Return [x, y] of the center of cell containing provided text 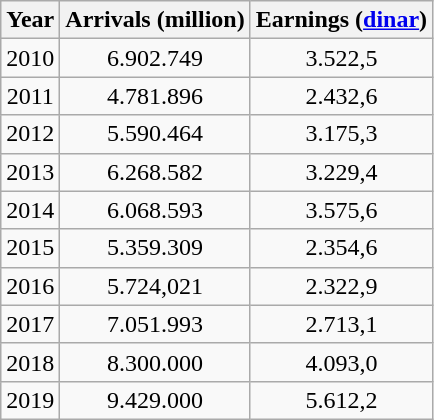
Year [30, 20]
6.268.582 [155, 172]
2018 [30, 362]
3.175,3 [341, 134]
2.354,6 [341, 248]
5.590.464 [155, 134]
7.051.993 [155, 324]
2012 [30, 134]
6.068.593 [155, 210]
2015 [30, 248]
2.322,9 [341, 286]
6.902.749 [155, 58]
2013 [30, 172]
2.713,1 [341, 324]
2011 [30, 96]
9.429.000 [155, 400]
2014 [30, 210]
4.093,0 [341, 362]
5.612,2 [341, 400]
2010 [30, 58]
Arrivals (million) [155, 20]
3.522,5 [341, 58]
4.781.896 [155, 96]
5.724,021 [155, 286]
5.359.309 [155, 248]
2017 [30, 324]
Earnings (dinar) [341, 20]
2.432,6 [341, 96]
2019 [30, 400]
3.575,6 [341, 210]
3.229,4 [341, 172]
8.300.000 [155, 362]
2016 [30, 286]
